Scan for the cell matching the given text and deliver its [x, y] coordinate at center. 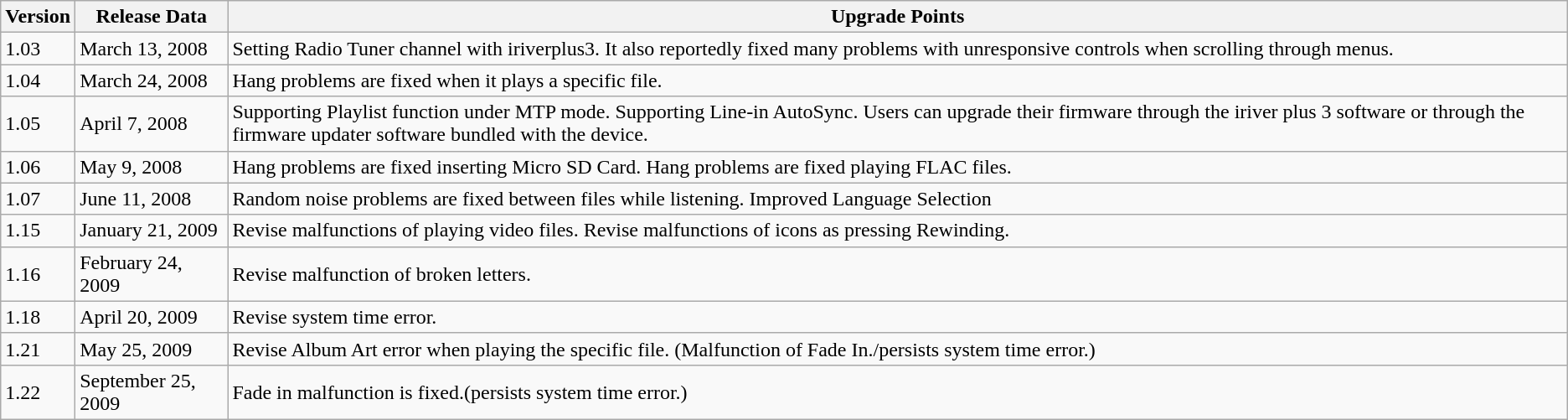
1.07 [39, 199]
Fade in malfunction is fixed.(persists system time error.) [898, 392]
March 13, 2008 [152, 49]
1.21 [39, 349]
1.06 [39, 167]
1.16 [39, 273]
May 9, 2008 [152, 167]
Revise malfunction of broken letters. [898, 273]
1.05 [39, 124]
1.15 [39, 231]
April 20, 2009 [152, 317]
Hang problems are fixed when it plays a specific file. [898, 80]
September 25, 2009 [152, 392]
1.22 [39, 392]
Version [39, 17]
April 7, 2008 [152, 124]
March 24, 2008 [152, 80]
Revise system time error. [898, 317]
Revise malfunctions of playing video files. Revise malfunctions of icons as pressing Rewinding. [898, 231]
Upgrade Points [898, 17]
1.18 [39, 317]
May 25, 2009 [152, 349]
Random noise problems are fixed between files while listening. Improved Language Selection [898, 199]
Release Data [152, 17]
Setting Radio Tuner channel with iriverplus3. It also reportedly fixed many problems with unresponsive controls when scrolling through menus. [898, 49]
Revise Album Art error when playing the specific file. (Malfunction of Fade In./persists system time error.) [898, 349]
1.04 [39, 80]
Hang problems are fixed inserting Micro SD Card. Hang problems are fixed playing FLAC files. [898, 167]
February 24, 2009 [152, 273]
1.03 [39, 49]
June 11, 2008 [152, 199]
January 21, 2009 [152, 231]
